Extract the [x, y] coordinate from the center of the cell holding the provided text.  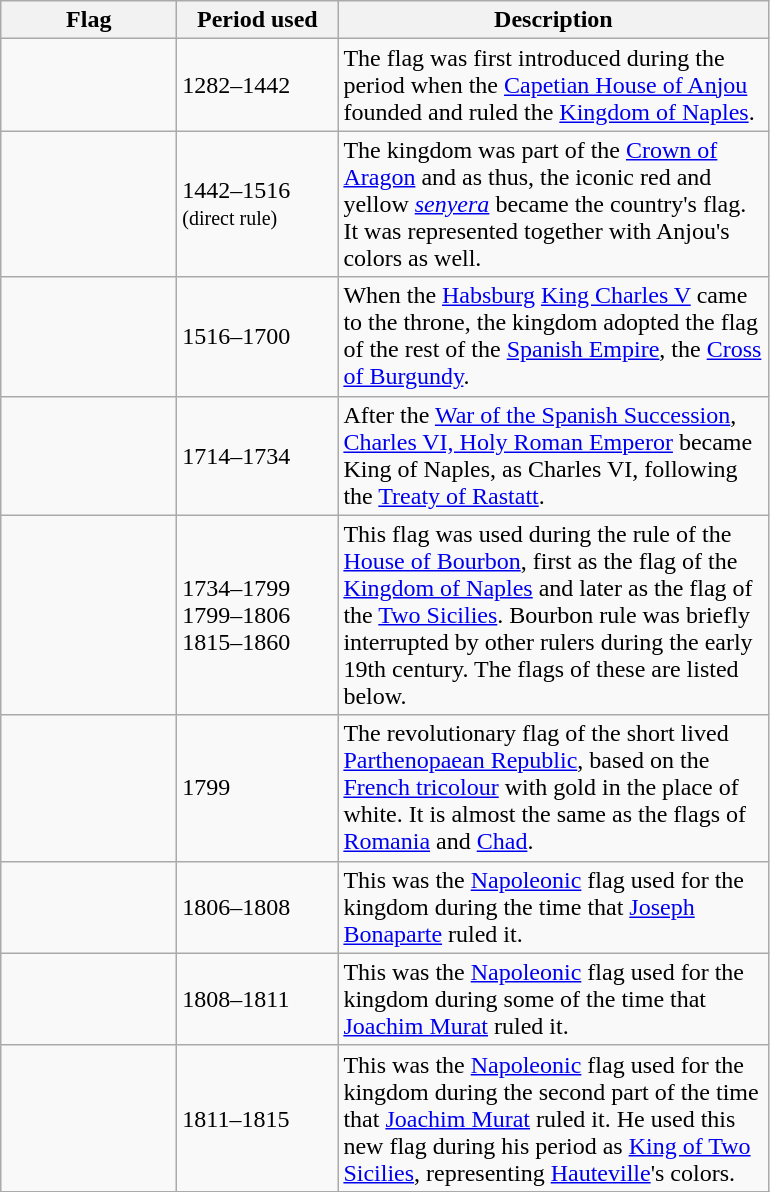
1714–1734 [258, 456]
After the War of the Spanish Succession, Charles VI, Holy Roman Emperor became King of Naples, as Charles VI, following the Treaty of Rastatt. [554, 456]
This was the Napoleonic flag used for the kingdom during the time that Joseph Bonaparte ruled it. [554, 907]
1806–1808 [258, 907]
Description [554, 20]
1442–1516(direct rule) [258, 204]
1799 [258, 788]
1734–17991799–18061815–1860 [258, 615]
1808–1811 [258, 999]
Flag [89, 20]
When the Habsburg King Charles V came to the throne, the kingdom adopted the flag of the rest of the Spanish Empire, the Cross of Burgundy. [554, 336]
1516–1700 [258, 336]
Period used [258, 20]
This was the Napoleonic flag used for the kingdom during some of the time that Joachim Murat ruled it. [554, 999]
1811–1815 [258, 1118]
The flag was first introduced during the period when the Capetian House of Anjou founded and ruled the Kingdom of Naples. [554, 85]
1282–1442 [258, 85]
